Extract the (x, y) coordinate from the center of the cell holding the provided text.  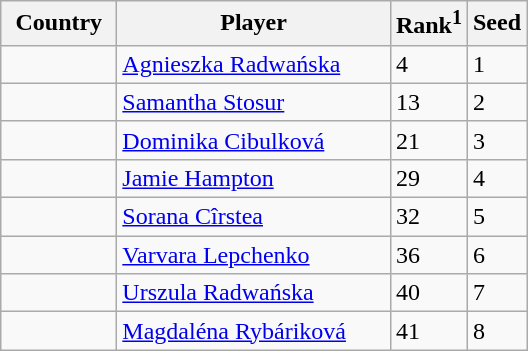
8 (496, 331)
Rank1 (428, 24)
Seed (496, 24)
21 (428, 140)
Varvara Lepchenko (254, 255)
32 (428, 217)
Samantha Stosur (254, 102)
29 (428, 178)
Dominika Cibulková (254, 140)
Player (254, 24)
1 (496, 64)
5 (496, 217)
3 (496, 140)
40 (428, 293)
Magdaléna Rybáriková (254, 331)
Sorana Cîrstea (254, 217)
Country (59, 24)
36 (428, 255)
7 (496, 293)
41 (428, 331)
Jamie Hampton (254, 178)
6 (496, 255)
Urszula Radwańska (254, 293)
Agnieszka Radwańska (254, 64)
2 (496, 102)
13 (428, 102)
